Detect which cell encompasses the target text, then output its [X, Y] center coordinate. 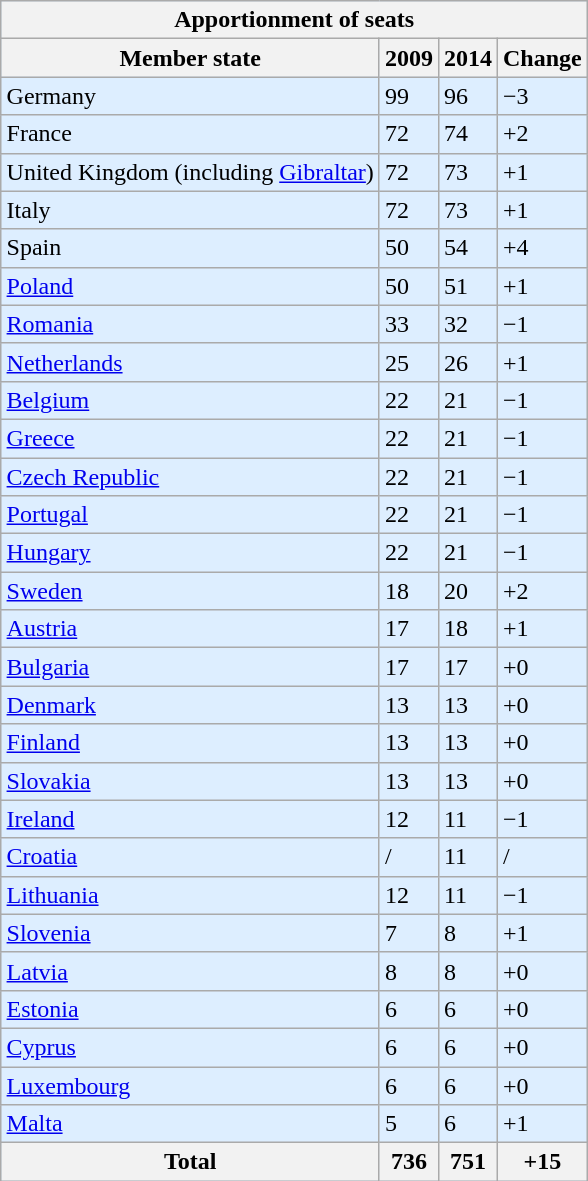
751 [468, 1162]
Luxembourg [190, 1085]
Finland [190, 743]
7 [408, 933]
2009 [408, 58]
Hungary [190, 553]
736 [408, 1162]
Italy [190, 210]
26 [468, 362]
Change [543, 58]
Spain [190, 248]
Czech Republic [190, 477]
−3 [543, 96]
Bulgaria [190, 667]
Malta [190, 1124]
Member state [190, 58]
Sweden [190, 591]
Total [190, 1162]
32 [468, 324]
54 [468, 248]
Greece [190, 438]
Croatia [190, 857]
Portugal [190, 515]
2014 [468, 58]
Netherlands [190, 362]
Latvia [190, 971]
Denmark [190, 705]
Cyprus [190, 1047]
Germany [190, 96]
20 [468, 591]
99 [408, 96]
Lithuania [190, 895]
96 [468, 96]
+4 [543, 248]
Belgium [190, 400]
Apportionment of seats [294, 20]
25 [408, 362]
+15 [543, 1162]
33 [408, 324]
Estonia [190, 1009]
Poland [190, 286]
Slovenia [190, 933]
Ireland [190, 819]
74 [468, 134]
Slovakia [190, 781]
5 [408, 1124]
United Kingdom (including Gibraltar) [190, 172]
Austria [190, 629]
France [190, 134]
51 [468, 286]
Romania [190, 324]
